Extract the [x, y] coordinate from the center of the cell holding the provided text.  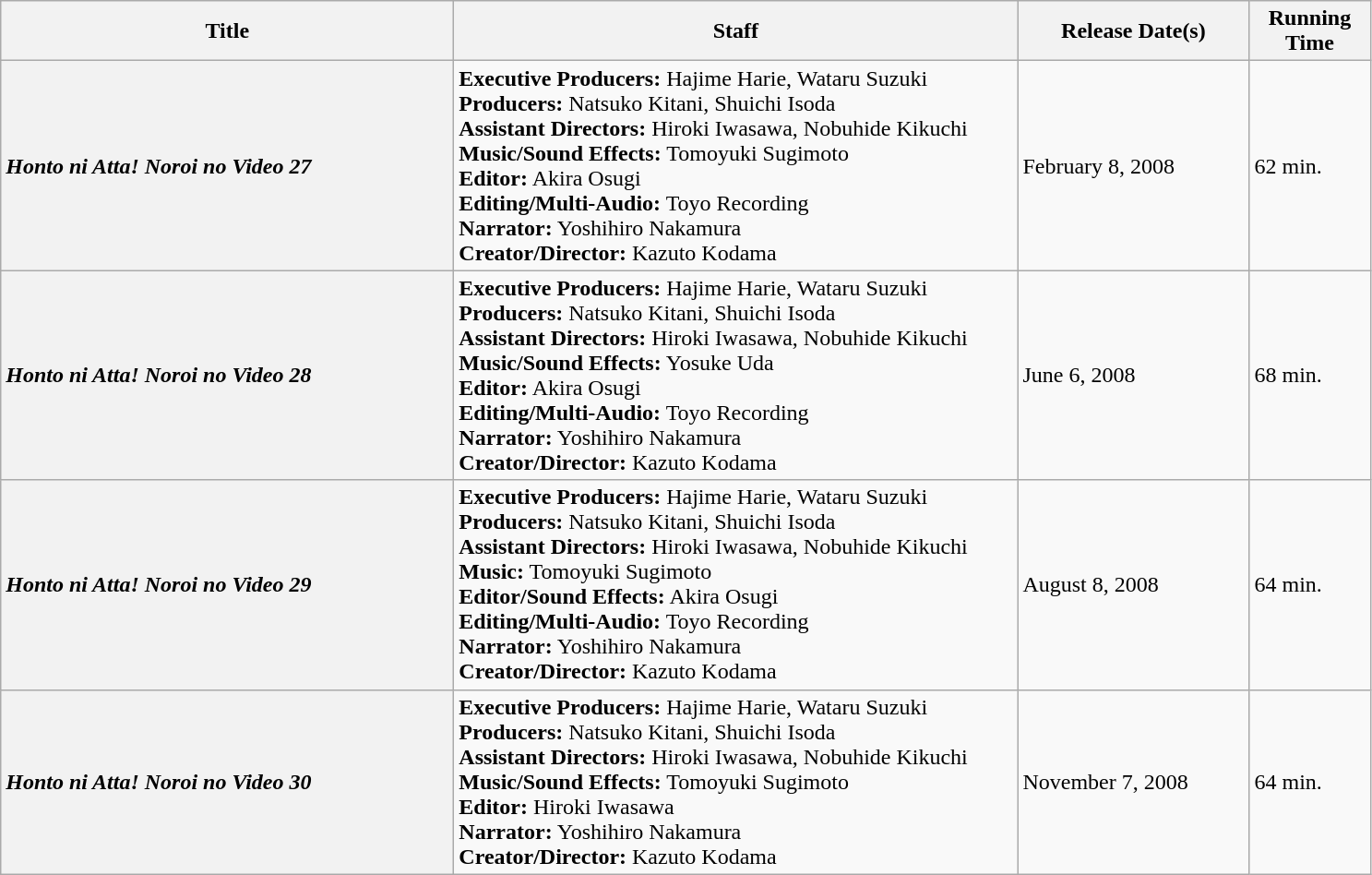
November 7, 2008 [1133, 782]
Honto ni Atta! Noroi no Video 29 [227, 585]
August 8, 2008 [1133, 585]
Release Date(s) [1133, 31]
Title [227, 31]
Running Time [1310, 31]
June 6, 2008 [1133, 375]
Honto ni Atta! Noroi no Video 30 [227, 782]
62 min. [1310, 166]
Staff [736, 31]
68 min. [1310, 375]
February 8, 2008 [1133, 166]
Honto ni Atta! Noroi no Video 28 [227, 375]
Honto ni Atta! Noroi no Video 27 [227, 166]
